Determine the [x, y] coordinate at the center of the cell enclosing the given text.  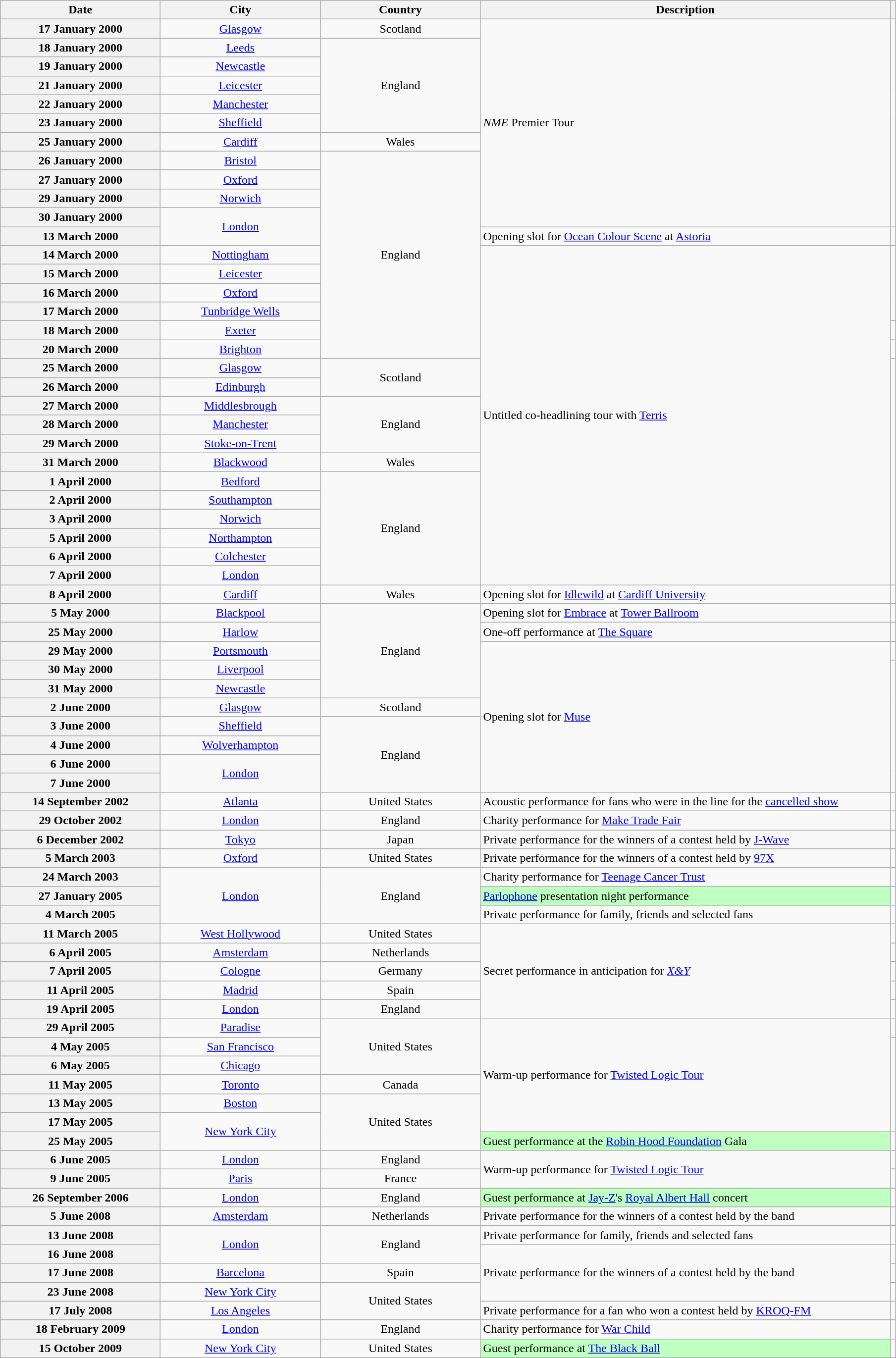
Private performance for the winners of a contest held by J-Wave [685, 839]
Liverpool [241, 670]
26 January 2000 [80, 160]
25 May 2000 [80, 632]
Charity performance for Teenage Cancer Trust [685, 877]
West Hollywood [241, 934]
Opening slot for Embrace at Tower Ballroom [685, 613]
24 March 2003 [80, 877]
Country [400, 10]
29 October 2002 [80, 820]
16 June 2008 [80, 1254]
2 June 2000 [80, 707]
7 April 2000 [80, 575]
25 March 2000 [80, 368]
Canada [400, 1084]
Los Angeles [241, 1310]
20 March 2000 [80, 349]
3 April 2000 [80, 519]
Toronto [241, 1084]
13 May 2005 [80, 1103]
One-off performance at The Square [685, 632]
4 May 2005 [80, 1046]
Colchester [241, 557]
6 April 2000 [80, 557]
NME Premier Tour [685, 123]
31 March 2000 [80, 462]
8 April 2000 [80, 594]
Opening slot for Idlewild at Cardiff University [685, 594]
Guest performance at Jay-Z's Royal Albert Hall concert [685, 1198]
Japan [400, 839]
Acoustic performance for fans who were in the line for the cancelled show [685, 801]
Blackpool [241, 613]
28 March 2000 [80, 424]
Middlesbrough [241, 406]
26 March 2000 [80, 387]
14 September 2002 [80, 801]
San Francisco [241, 1046]
Opening slot for Muse [685, 717]
21 January 2000 [80, 85]
2 April 2000 [80, 500]
Parlophone presentation night performance [685, 896]
Boston [241, 1103]
Date [80, 10]
4 June 2000 [80, 745]
Wolverhampton [241, 745]
Barcelona [241, 1273]
19 January 2000 [80, 66]
30 May 2000 [80, 670]
23 June 2008 [80, 1292]
Secret performance in anticipation for X&Y [685, 971]
Exeter [241, 330]
7 April 2005 [80, 971]
Charity performance for Make Trade Fair [685, 820]
29 April 2005 [80, 1028]
Stoke-on-Trent [241, 443]
5 April 2000 [80, 537]
6 April 2005 [80, 952]
27 January 2005 [80, 896]
25 May 2005 [80, 1141]
11 April 2005 [80, 990]
17 June 2008 [80, 1273]
Madrid [241, 990]
29 March 2000 [80, 443]
Bedford [241, 481]
14 March 2000 [80, 255]
13 March 2000 [80, 236]
Charity performance for War Child [685, 1329]
6 December 2002 [80, 839]
18 March 2000 [80, 330]
Cologne [241, 971]
Blackwood [241, 462]
Southampton [241, 500]
17 July 2008 [80, 1310]
Leeds [241, 48]
11 May 2005 [80, 1084]
6 May 2005 [80, 1065]
Tunbridge Wells [241, 312]
25 January 2000 [80, 142]
Germany [400, 971]
5 June 2008 [80, 1216]
City [241, 10]
Edinburgh [241, 387]
Bristol [241, 160]
Portsmouth [241, 651]
15 March 2000 [80, 274]
Atlanta [241, 801]
27 January 2000 [80, 179]
Untitled co-headlining tour with Terris [685, 415]
6 June 2005 [80, 1160]
27 March 2000 [80, 406]
7 June 2000 [80, 783]
6 June 2000 [80, 764]
17 January 2000 [80, 29]
17 March 2000 [80, 312]
13 June 2008 [80, 1235]
France [400, 1179]
Private performance for the winners of a contest held by 97X [685, 858]
19 April 2005 [80, 1009]
9 June 2005 [80, 1179]
Description [685, 10]
23 January 2000 [80, 123]
Brighton [241, 349]
18 January 2000 [80, 48]
18 February 2009 [80, 1329]
29 May 2000 [80, 651]
26 September 2006 [80, 1198]
Northampton [241, 537]
4 March 2005 [80, 915]
Harlow [241, 632]
Chicago [241, 1065]
Nottingham [241, 255]
Private performance for a fan who won a contest held by KROQ-FM [685, 1310]
17 May 2005 [80, 1122]
29 January 2000 [80, 198]
15 October 2009 [80, 1348]
3 June 2000 [80, 726]
Guest performance at The Black Ball [685, 1348]
Paradise [241, 1028]
31 May 2000 [80, 688]
Paris [241, 1179]
5 May 2000 [80, 613]
5 March 2003 [80, 858]
30 January 2000 [80, 217]
16 March 2000 [80, 293]
Opening slot for Ocean Colour Scene at Astoria [685, 236]
Guest performance at the Robin Hood Foundation Gala [685, 1141]
11 March 2005 [80, 934]
1 April 2000 [80, 481]
Tokyo [241, 839]
22 January 2000 [80, 104]
